Identify which cell holds the provided text, then report its [x, y] central coordinate. 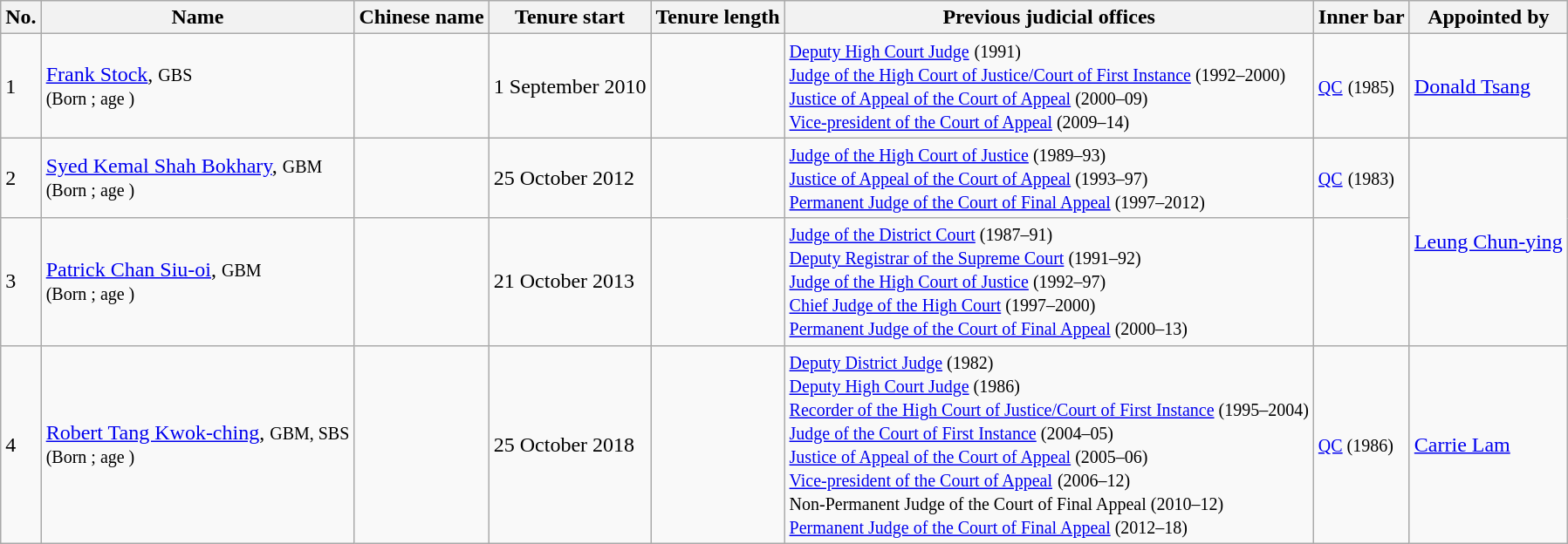
Carrie Lam [1489, 445]
QC (1985) [1361, 85]
Tenure length [717, 17]
Appointed by [1489, 17]
21 October 2013 [570, 282]
25 October 2012 [570, 178]
QC (1986) [1361, 445]
QC (1983) [1361, 178]
Syed Kemal Shah Bokhary, GBM(Born ; age ) [197, 178]
No. [21, 17]
Tenure start [570, 17]
1 [21, 85]
3 [21, 282]
Leung Chun-ying [1489, 241]
1 September 2010 [570, 85]
Inner bar [1361, 17]
Robert Tang Kwok-ching, GBM, SBS(Born ; age ) [197, 445]
Previous judicial offices [1049, 17]
4 [21, 445]
2 [21, 178]
Frank Stock, GBS(Born ; age ) [197, 85]
Donald Tsang [1489, 85]
Chinese name [421, 17]
Name [197, 17]
Patrick Chan Siu-oi, GBM(Born ; age ) [197, 282]
25 October 2018 [570, 445]
